Identify which cell holds the provided text, then report its [x, y] central coordinate. 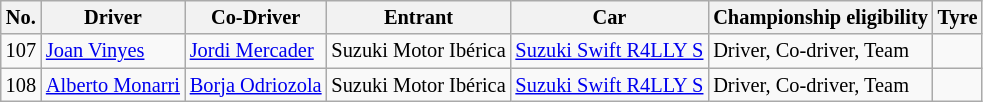
Championship eligibility [820, 17]
Borja Odriozola [256, 85]
Co-Driver [256, 17]
Alberto Monarri [113, 85]
Driver [113, 17]
Joan Vinyes [113, 51]
Entrant [418, 17]
No. [21, 17]
Jordi Mercader [256, 51]
Car [610, 17]
107 [21, 51]
108 [21, 85]
Tyre [958, 17]
